Determine the [X, Y] coordinate at the center of the cell enclosing the given text.  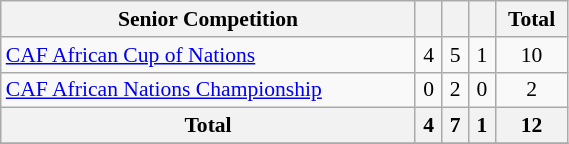
CAF African Nations Championship [208, 90]
10 [532, 55]
5 [456, 55]
12 [532, 126]
Senior Competition [208, 19]
7 [456, 126]
CAF African Cup of Nations [208, 55]
